Return the (x, y) coordinate for the center point of the cell that contains the specified text.  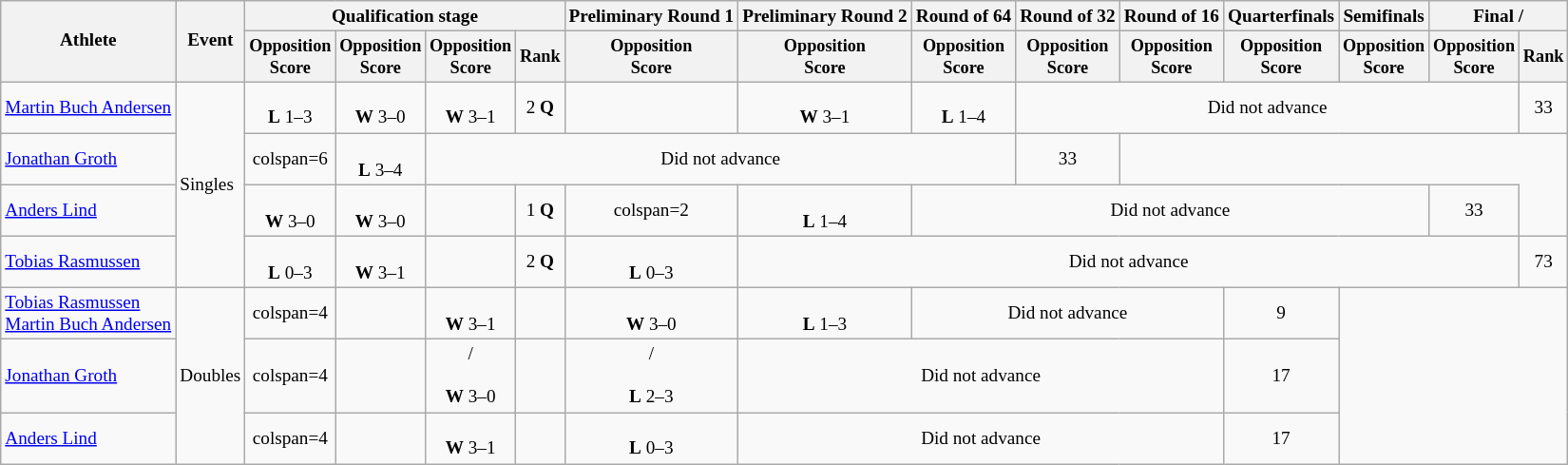
colspan=2 (652, 210)
Tobias RasmussenMartin Buch Andersen (88, 314)
Tobias Rasmussen (88, 262)
/L 2–3 (652, 377)
1 Q (540, 210)
Semifinals (1384, 16)
Quarterfinals (1281, 16)
Round of 32 (1068, 16)
Round of 16 (1171, 16)
colspan=6 (291, 159)
/W 3–0 (471, 377)
Qualification stage (405, 16)
Athlete (88, 42)
Final / (1499, 16)
Preliminary Round 1 (652, 16)
Preliminary Round 2 (825, 16)
Doubles (211, 377)
9 (1281, 314)
73 (1543, 262)
Singles (211, 184)
Martin Buch Andersen (88, 107)
Event (211, 42)
Round of 64 (964, 16)
L 3–4 (380, 159)
